From the cell containing the given text, extract its center point as (x, y) coordinate. 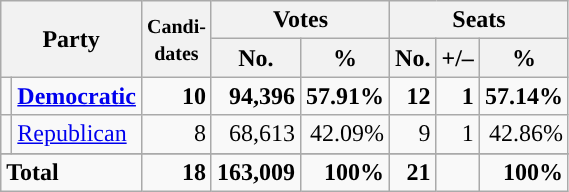
Democratic (77, 96)
Republican (77, 134)
9 (413, 134)
Party (72, 39)
42.86% (524, 134)
Candi-dates (176, 39)
21 (413, 172)
42.09% (344, 134)
+/– (458, 58)
68,613 (256, 134)
57.14% (524, 96)
Votes (300, 20)
18 (176, 172)
Total (72, 172)
Seats (480, 20)
163,009 (256, 172)
57.91% (344, 96)
8 (176, 134)
10 (176, 96)
12 (413, 96)
94,396 (256, 96)
